Scan for the cell matching the given text and deliver its (x, y) coordinate at center. 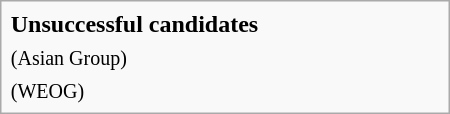
(Asian Group) (224, 57)
(WEOG) (224, 90)
Unsuccessful candidates (224, 24)
